Determine the [X, Y] coordinate at the center of the cell enclosing the given text.  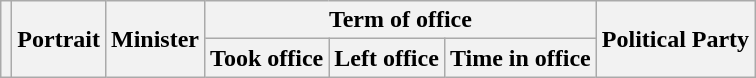
Took office [267, 58]
Term of office [401, 20]
Minister [154, 39]
Portrait [59, 39]
Political Party [675, 39]
Time in office [520, 58]
Left office [387, 58]
